Locate the cell with the specified text and output its (X, Y) center coordinate. 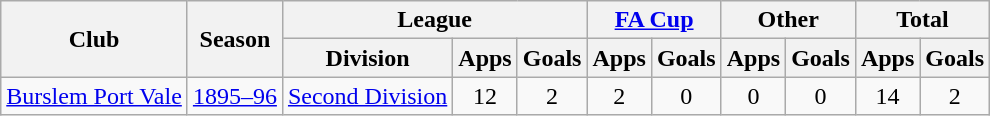
Total (922, 20)
League (434, 20)
14 (887, 96)
Club (94, 39)
Second Division (367, 96)
12 (485, 96)
Burslem Port Vale (94, 96)
Division (367, 58)
1895–96 (234, 96)
Season (234, 39)
FA Cup (654, 20)
Other (788, 20)
